Capture the cell that displays the provided text and extract its [x, y] central coordinate. 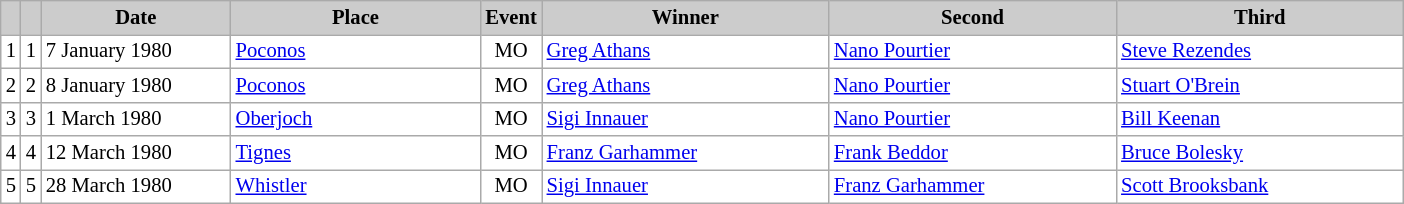
Tignes [356, 153]
Third [1260, 17]
Event [510, 17]
Second [972, 17]
Whistler [356, 186]
Bruce Bolesky [1260, 153]
7 January 1980 [136, 51]
Oberjoch [356, 119]
8 January 1980 [136, 85]
Steve Rezendes [1260, 51]
Place [356, 17]
28 March 1980 [136, 186]
Date [136, 17]
Winner [686, 17]
Bill Keenan [1260, 119]
12 March 1980 [136, 153]
Scott Brooksbank [1260, 186]
1 March 1980 [136, 119]
Stuart O'Brein [1260, 85]
Frank Beddor [972, 153]
